Determine the [x, y] coordinate at the center of the cell enclosing the given text.  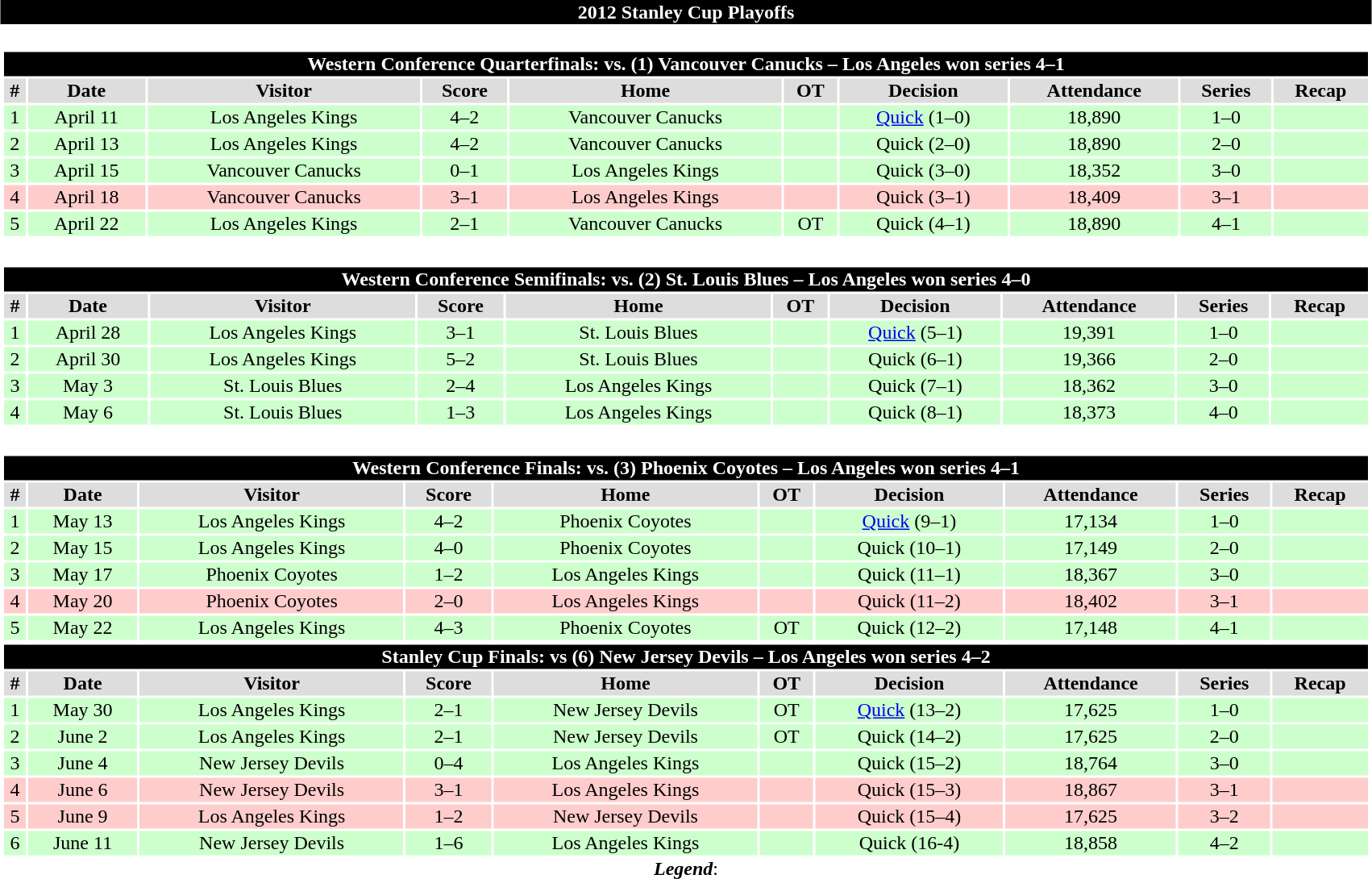
Quick (15–4) [909, 817]
April 18 [86, 198]
Quick (3–1) [923, 198]
18,409 [1095, 198]
4–3 [449, 628]
17,148 [1091, 628]
18,858 [1091, 843]
18,362 [1088, 386]
April 13 [86, 144]
0–4 [449, 764]
June 9 [83, 817]
Quick (14–2) [909, 736]
Quick (7–1) [915, 386]
April 15 [86, 170]
Quick (3–0) [923, 170]
April 28 [88, 333]
June 6 [83, 789]
Quick (13–2) [909, 710]
May 13 [83, 522]
Stanley Cup Finals: vs (6) New Jersey Devils – Los Angeles won series 4–2 [685, 657]
May 22 [83, 628]
Quick (12–2) [909, 628]
May 15 [83, 548]
April 11 [86, 117]
May 6 [88, 412]
Quick (6–1) [915, 359]
18,764 [1091, 764]
Quick (15–3) [909, 789]
17,134 [1091, 522]
18,402 [1091, 601]
May 20 [83, 601]
Quick (16-4) [909, 843]
1–6 [449, 843]
Quick (1–0) [923, 117]
May 30 [83, 710]
19,366 [1088, 359]
18,373 [1088, 412]
1–3 [460, 412]
18,867 [1091, 789]
Quick (8–1) [915, 412]
2012 Stanley Cup Playoffs [686, 12]
6 [15, 843]
Western Conference Semifinals: vs. (2) St. Louis Blues – Los Angeles won series 4–0 [685, 280]
Quick (2–0) [923, 144]
Quick (11–2) [909, 601]
19,391 [1088, 333]
18,367 [1091, 575]
May 3 [88, 386]
Quick (15–2) [909, 764]
Quick (9–1) [909, 522]
Western Conference Finals: vs. (3) Phoenix Coyotes – Los Angeles won series 4–1 [685, 469]
April 22 [86, 223]
April 30 [88, 359]
18,352 [1095, 170]
2–4 [460, 386]
June 2 [83, 736]
3–2 [1224, 817]
June 4 [83, 764]
May 17 [83, 575]
Western Conference Quarterfinals: vs. (1) Vancouver Canucks – Los Angeles won series 4–1 [685, 64]
June 11 [83, 843]
17,149 [1091, 548]
5–2 [460, 359]
0–1 [464, 170]
Quick (10–1) [909, 548]
Quick (5–1) [915, 333]
Quick (11–1) [909, 575]
Quick (4–1) [923, 223]
